Return the [x, y] coordinate for the center point of the cell that contains the specified text.  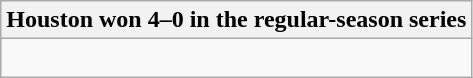
Houston won 4–0 in the regular-season series [236, 20]
